Pinpoint the cell where the given text exists, returning its (X, Y) midpoint coordinate. 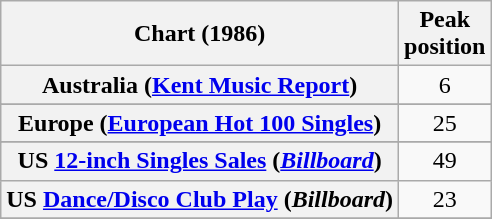
US 12-inch Singles Sales (Billboard) (200, 161)
US Dance/Disco Club Play (Billboard) (200, 199)
6 (445, 85)
Europe (European Hot 100 Singles) (200, 123)
25 (445, 123)
Chart (1986) (200, 34)
49 (445, 161)
Peakposition (445, 34)
23 (445, 199)
Australia (Kent Music Report) (200, 85)
